From the cell containing the given text, extract its center point as [X, Y] coordinate. 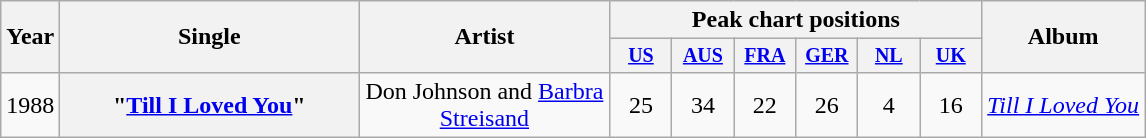
GER [827, 56]
Album [1064, 37]
22 [765, 104]
Till I Loved You [1064, 104]
Don Johnson and Barbra Streisand [484, 104]
26 [827, 104]
16 [951, 104]
4 [889, 104]
Artist [484, 37]
34 [703, 104]
UK [951, 56]
Year [30, 37]
AUS [703, 56]
FRA [765, 56]
US [641, 56]
Single [210, 37]
25 [641, 104]
Peak chart positions [796, 20]
NL [889, 56]
"Till I Loved You" [210, 104]
1988 [30, 104]
